Extract the (X, Y) coordinate from the center of the cell holding the provided text.  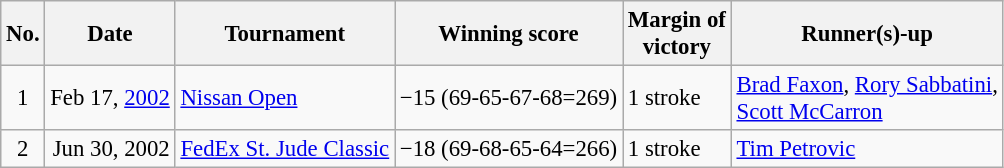
1 (23, 98)
Runner(s)-up (867, 34)
Tournament (284, 34)
Nissan Open (284, 98)
No. (23, 34)
2 (23, 149)
−15 (69-65-67-68=269) (508, 98)
Tim Petrovic (867, 149)
Date (110, 34)
Brad Faxon, Rory Sabbatini, Scott McCarron (867, 98)
Winning score (508, 34)
−18 (69-68-65-64=266) (508, 149)
FedEx St. Jude Classic (284, 149)
Margin ofvictory (676, 34)
Jun 30, 2002 (110, 149)
Feb 17, 2002 (110, 98)
